From the cell containing the given text, extract its center point as [X, Y] coordinate. 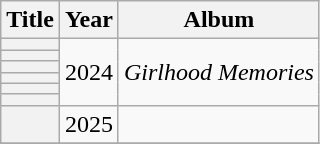
2024 [88, 72]
Girlhood Memories [218, 72]
Year [88, 20]
Title [30, 20]
2025 [88, 124]
Album [218, 20]
